Extract the [X, Y] coordinate from the center of the cell holding the provided text.  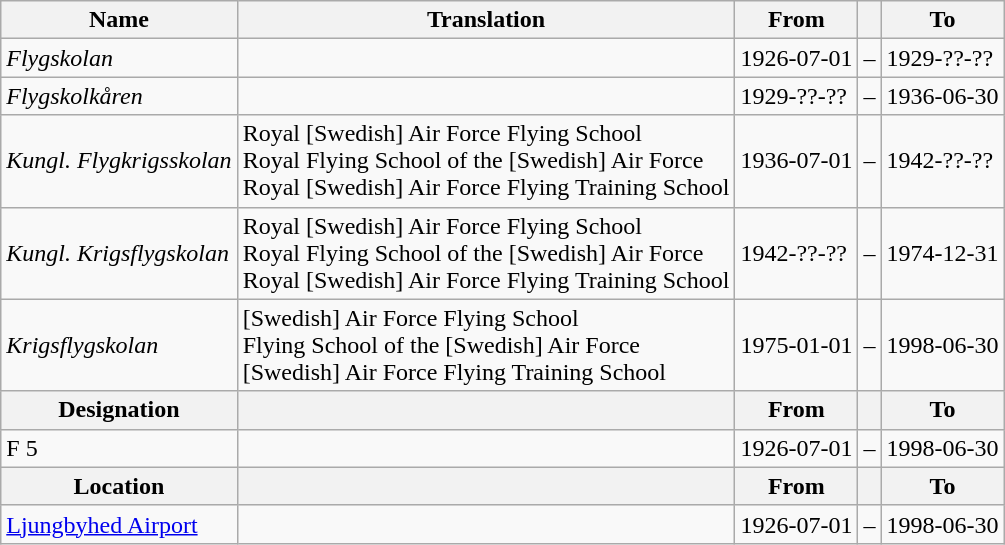
Flygskolan [119, 58]
[Swedish] Air Force Flying SchoolFlying School of the [Swedish] Air Force[Swedish] Air Force Flying Training School [486, 345]
1936-06-30 [942, 96]
Flygskolkåren [119, 96]
Krigsflygskolan [119, 345]
Kungl. Flygkrigsskolan [119, 161]
Name [119, 20]
1974-12-31 [942, 253]
F 5 [119, 448]
1936-07-01 [796, 161]
Kungl. Krigsflygskolan [119, 253]
Translation [486, 20]
1975-01-01 [796, 345]
Ljungbyhed Airport [119, 524]
Designation [119, 410]
Location [119, 486]
